Find where the given text appears and provide that cell's center as (x, y) coordinate. 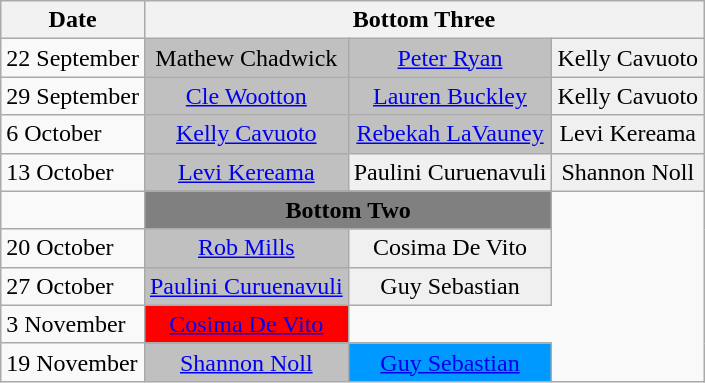
Mathew Chadwick (246, 58)
Peter Ryan (450, 58)
29 September (73, 96)
6 October (73, 134)
Bottom Two (348, 210)
13 October (73, 172)
20 October (73, 248)
Rob Mills (246, 248)
19 November (73, 362)
22 September (73, 58)
Bottom Three (424, 20)
Rebekah LaVauney (450, 134)
Lauren Buckley (450, 96)
3 November (73, 324)
27 October (73, 286)
Date (73, 20)
Cle Wootton (246, 96)
